Extract the (x, y) coordinate from the center of the cell holding the provided text.  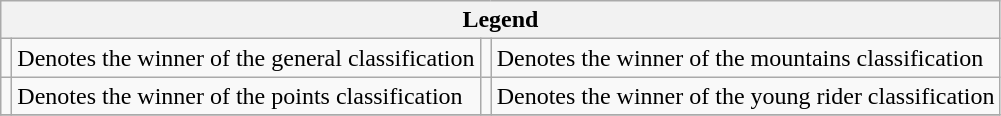
Denotes the winner of the points classification (246, 96)
Legend (500, 20)
Denotes the winner of the young rider classification (746, 96)
Denotes the winner of the mountains classification (746, 58)
Denotes the winner of the general classification (246, 58)
